Pinpoint the cell where the given text exists, returning its (X, Y) midpoint coordinate. 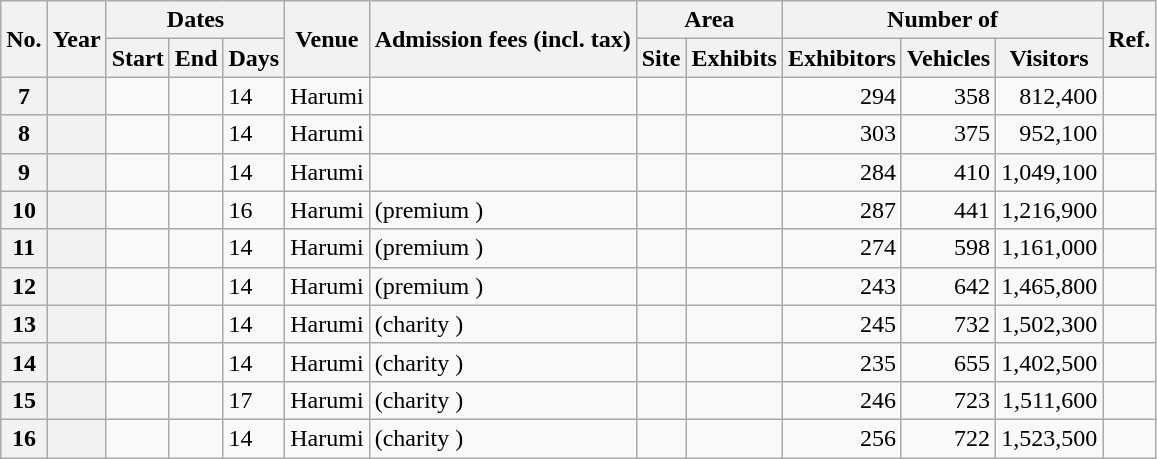
245 (842, 324)
246 (842, 400)
Exhibits (734, 58)
812,400 (1050, 96)
1,502,300 (1050, 324)
1,402,500 (1050, 362)
256 (842, 438)
Dates (196, 20)
598 (948, 248)
243 (842, 286)
642 (948, 286)
7 (24, 96)
Exhibitors (842, 58)
12 (24, 286)
303 (842, 134)
8 (24, 134)
Year (76, 39)
287 (842, 210)
Visitors (1050, 58)
294 (842, 96)
Admission fees (incl. tax) (502, 39)
358 (948, 96)
723 (948, 400)
274 (842, 248)
17 (254, 400)
1,161,000 (1050, 248)
Site (661, 58)
1,523,500 (1050, 438)
11 (24, 248)
10 (24, 210)
1,465,800 (1050, 286)
375 (948, 134)
13 (24, 324)
No. (24, 39)
Area (709, 20)
Days (254, 58)
End (196, 58)
1,049,100 (1050, 172)
Venue (327, 39)
235 (842, 362)
1,216,900 (1050, 210)
441 (948, 210)
732 (948, 324)
Vehicles (948, 58)
Ref. (1130, 39)
410 (948, 172)
1,511,600 (1050, 400)
952,100 (1050, 134)
Start (138, 58)
655 (948, 362)
284 (842, 172)
15 (24, 400)
Number of (942, 20)
9 (24, 172)
722 (948, 438)
